Extract the (X, Y) coordinate from the center of the cell holding the provided text.  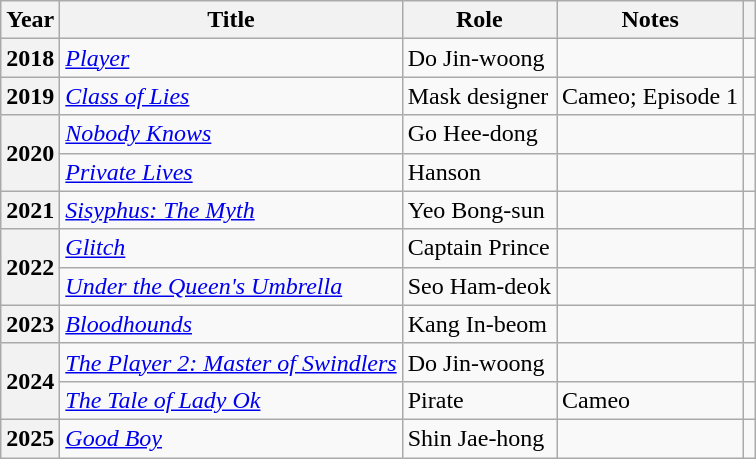
Title (231, 20)
2025 (30, 438)
Captain Prince (479, 248)
Under the Queen's Umbrella (231, 286)
2020 (30, 153)
Mask designer (479, 96)
2023 (30, 324)
Bloodhounds (231, 324)
Role (479, 20)
Private Lives (231, 172)
Shin Jae-hong (479, 438)
Good Boy (231, 438)
2019 (30, 96)
2018 (30, 58)
Kang In-beom (479, 324)
Sisyphus: The Myth (231, 210)
Year (30, 20)
Hanson (479, 172)
2021 (30, 210)
Seo Ham-deok (479, 286)
Notes (650, 20)
Pirate (479, 400)
Glitch (231, 248)
Yeo Bong-sun (479, 210)
Nobody Knows (231, 134)
2024 (30, 381)
Player (231, 58)
Class of Lies (231, 96)
Cameo; Episode 1 (650, 96)
The Tale of Lady Ok (231, 400)
Cameo (650, 400)
The Player 2: Master of Swindlers (231, 362)
2022 (30, 267)
Go Hee-dong (479, 134)
